For the text-containing cell, return its midpoint in (x, y) coordinate format. 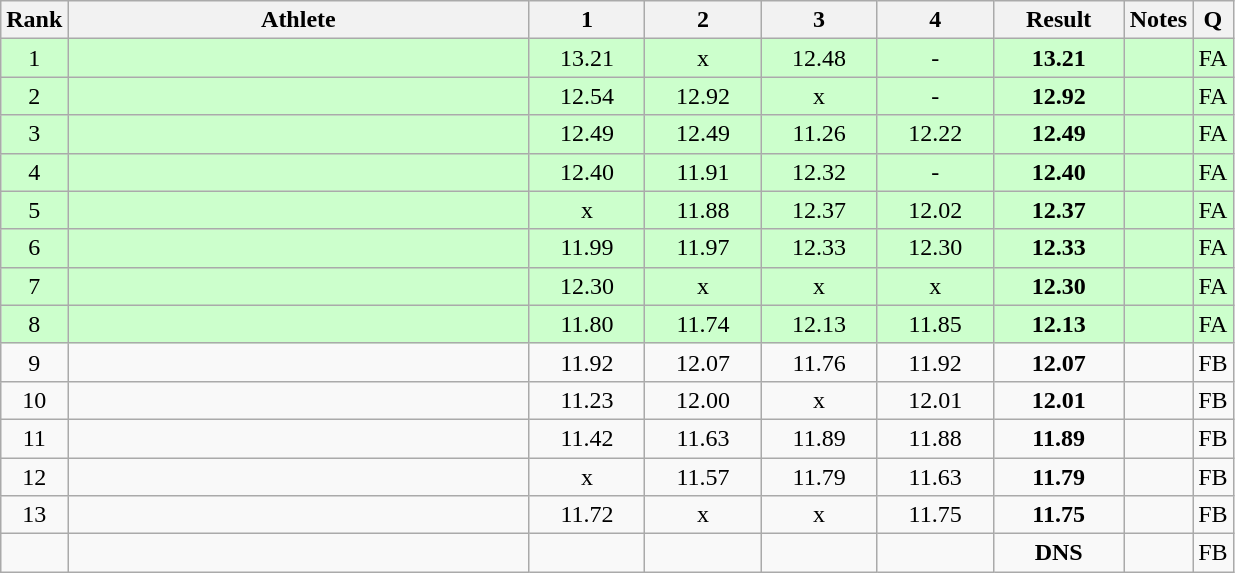
12.32 (819, 172)
Notes (1158, 20)
8 (34, 324)
11.85 (935, 324)
12.54 (587, 96)
12.22 (935, 134)
12.48 (819, 58)
Rank (34, 20)
12 (34, 477)
12.00 (703, 400)
11.72 (587, 515)
Q (1213, 20)
13 (34, 515)
Athlete (298, 20)
7 (34, 286)
11.76 (819, 362)
10 (34, 400)
11.26 (819, 134)
5 (34, 210)
11.42 (587, 438)
11 (34, 438)
11.74 (703, 324)
11.97 (703, 248)
6 (34, 248)
9 (34, 362)
11.57 (703, 477)
Result (1058, 20)
11.80 (587, 324)
DNS (1058, 553)
11.99 (587, 248)
12.02 (935, 210)
11.91 (703, 172)
11.23 (587, 400)
